For the text-containing cell, return its midpoint in [X, Y] coordinate format. 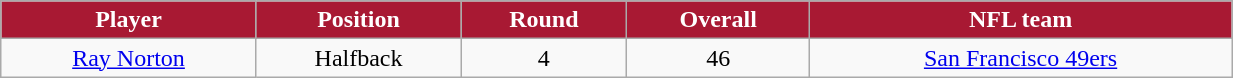
4 [544, 58]
NFL team [1020, 20]
Ray Norton [129, 58]
Position [358, 20]
Overall [718, 20]
Round [544, 20]
46 [718, 58]
Halfback [358, 58]
San Francisco 49ers [1020, 58]
Player [129, 20]
